Scan for the cell matching the given text and deliver its [x, y] coordinate at center. 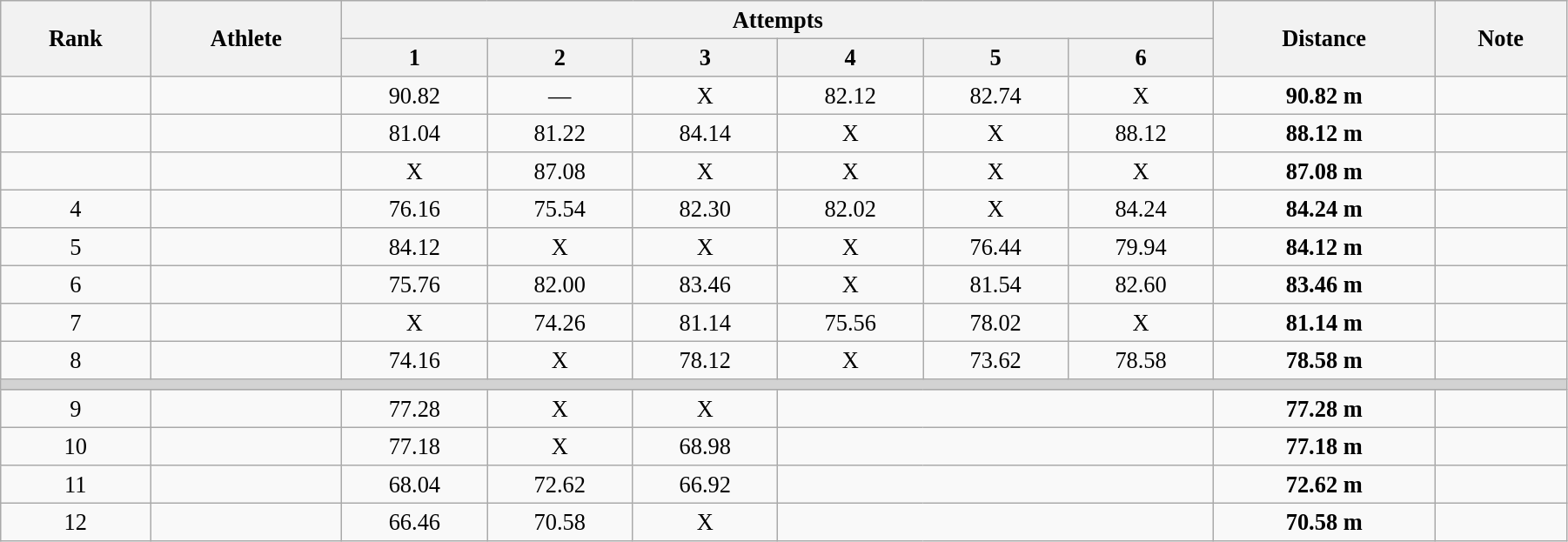
84.14 [705, 133]
87.08 m [1324, 171]
83.46 [705, 284]
68.04 [414, 485]
75.54 [560, 209]
82.30 [705, 209]
84.12 [414, 247]
76.16 [414, 209]
— [560, 95]
90.82 [414, 95]
82.60 [1142, 284]
Athlete [246, 38]
3 [705, 57]
78.12 [705, 360]
83.46 m [1324, 284]
11 [76, 485]
81.22 [560, 133]
88.12 [1142, 133]
88.12 m [1324, 133]
75.76 [414, 284]
10 [76, 446]
72.62 m [1324, 485]
9 [76, 409]
82.12 [851, 95]
1 [414, 57]
74.26 [560, 323]
72.62 [560, 485]
82.02 [851, 209]
68.98 [705, 446]
7 [76, 323]
66.46 [414, 522]
8 [76, 360]
84.24 [1142, 209]
77.18 [414, 446]
84.12 m [1324, 247]
75.56 [851, 323]
81.14 [705, 323]
Note [1501, 38]
81.04 [414, 133]
78.58 [1142, 360]
77.28 [414, 409]
81.14 m [1324, 323]
70.58 [560, 522]
70.58 m [1324, 522]
77.28 m [1324, 409]
74.16 [414, 360]
Distance [1324, 38]
81.54 [995, 284]
79.94 [1142, 247]
84.24 m [1324, 209]
82.00 [560, 284]
77.18 m [1324, 446]
90.82 m [1324, 95]
2 [560, 57]
78.02 [995, 323]
66.92 [705, 485]
78.58 m [1324, 360]
82.74 [995, 95]
73.62 [995, 360]
12 [76, 522]
87.08 [560, 171]
Attempts [778, 19]
76.44 [995, 247]
Rank [76, 38]
